Identify which cell holds the provided text, then report its [X, Y] central coordinate. 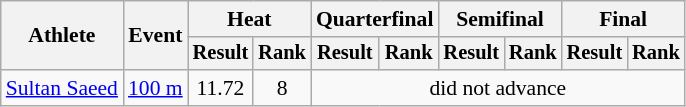
did not advance [498, 88]
Athlete [62, 36]
Sultan Saeed [62, 88]
Heat [250, 19]
Final [624, 19]
11.72 [221, 88]
Semifinal [500, 19]
8 [282, 88]
100 m [156, 88]
Quarterfinal [375, 19]
Event [156, 36]
